Find where the given text appears and provide that cell's center as (X, Y) coordinate. 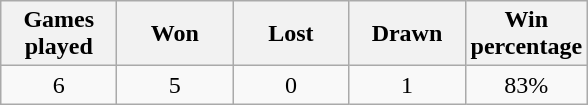
Win percentage (526, 34)
Lost (291, 34)
0 (291, 85)
6 (59, 85)
83% (526, 85)
Games played (59, 34)
1 (407, 85)
Won (175, 34)
Drawn (407, 34)
5 (175, 85)
